From the cell containing the given text, extract its center point as [x, y] coordinate. 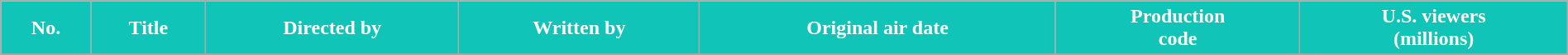
Original air date [878, 28]
Directed by [332, 28]
Written by [579, 28]
Productioncode [1178, 28]
U.S. viewers(millions) [1434, 28]
No. [46, 28]
Title [148, 28]
